Output the [X, Y] coordinate of the center of the cell containing the given text.  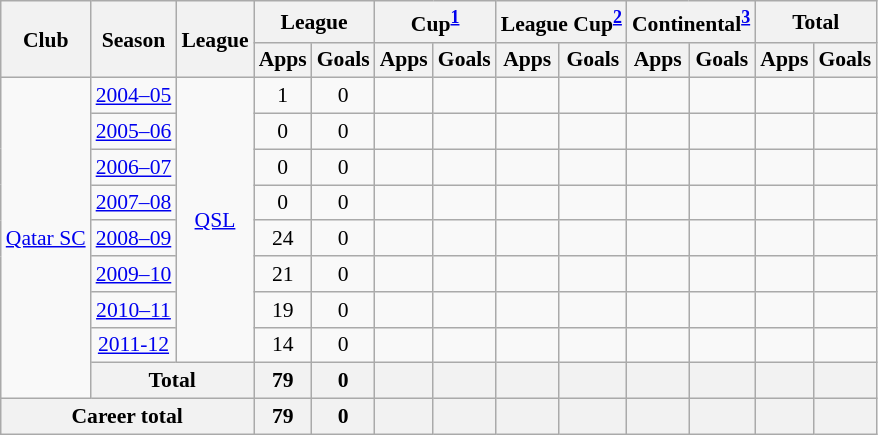
Career total [128, 417]
Season [134, 40]
2011-12 [134, 345]
2008–09 [134, 239]
2007–08 [134, 203]
19 [283, 310]
Club [46, 40]
League Cup2 [562, 22]
QSL [214, 220]
Qatar SC [46, 238]
2009–10 [134, 274]
2005–06 [134, 132]
2006–07 [134, 167]
2010–11 [134, 310]
14 [283, 345]
2004–05 [134, 96]
Continental3 [691, 22]
Cup1 [436, 22]
21 [283, 274]
1 [283, 96]
24 [283, 239]
